Return the (X, Y) coordinate for the center point of the cell that contains the specified text.  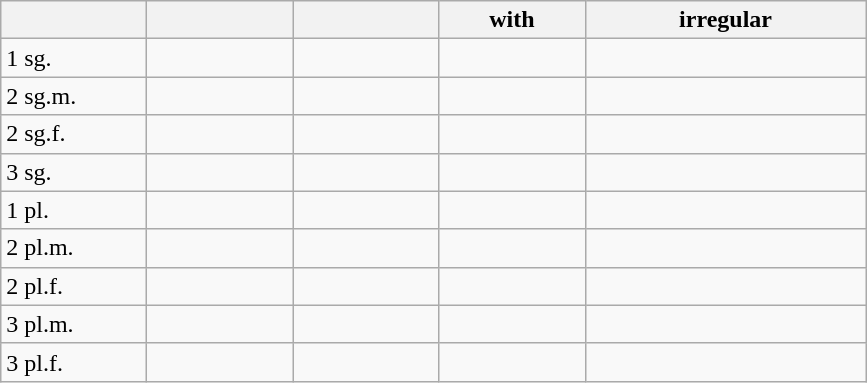
2 sg.f. (74, 134)
3 pl.m. (74, 324)
2 pl.f. (74, 286)
with (512, 20)
2 sg.m. (74, 96)
1 pl. (74, 210)
1 sg. (74, 58)
3 sg. (74, 172)
3 pl.f. (74, 362)
2 pl.m. (74, 248)
irregular (726, 20)
